Find where the given text appears and provide that cell's center as [x, y] coordinate. 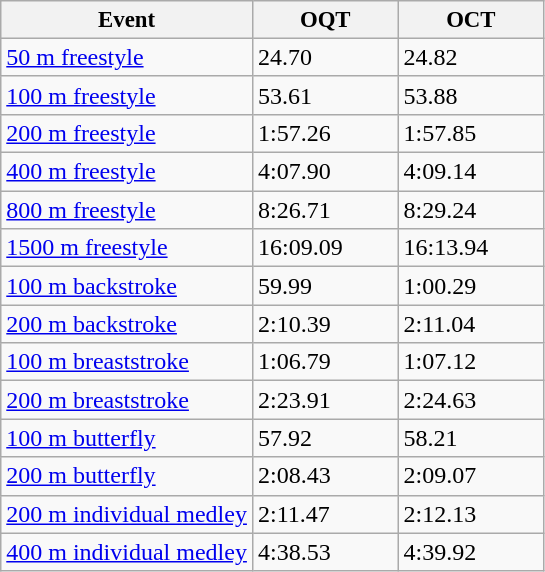
2:11.04 [471, 324]
4:38.53 [325, 552]
4:09.14 [471, 172]
1500 m freestyle [127, 248]
100 m breaststroke [127, 362]
2:09.07 [471, 476]
1:57.85 [471, 133]
2:24.63 [471, 400]
24.70 [325, 57]
OCT [471, 20]
2:08.43 [325, 476]
8:26.71 [325, 210]
200 m breaststroke [127, 400]
800 m freestyle [127, 210]
53.88 [471, 95]
4:39.92 [471, 552]
59.99 [325, 286]
1:06.79 [325, 362]
100 m freestyle [127, 95]
2:10.39 [325, 324]
200 m butterfly [127, 476]
400 m individual medley [127, 552]
OQT [325, 20]
16:09.09 [325, 248]
2:12.13 [471, 514]
16:13.94 [471, 248]
200 m freestyle [127, 133]
8:29.24 [471, 210]
200 m individual medley [127, 514]
2:23.91 [325, 400]
1:57.26 [325, 133]
1:00.29 [471, 286]
57.92 [325, 438]
2:11.47 [325, 514]
1:07.12 [471, 362]
400 m freestyle [127, 172]
4:07.90 [325, 172]
100 m butterfly [127, 438]
Event [127, 20]
53.61 [325, 95]
100 m backstroke [127, 286]
50 m freestyle [127, 57]
24.82 [471, 57]
58.21 [471, 438]
200 m backstroke [127, 324]
